Output the (x, y) coordinate of the center of the cell containing the given text.  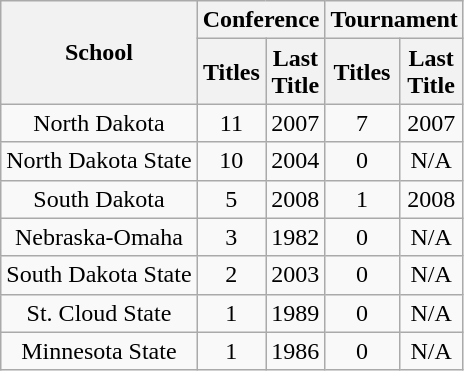
North Dakota State (99, 161)
South Dakota State (99, 275)
10 (231, 161)
1989 (296, 313)
School (99, 52)
3 (231, 237)
Conference (261, 20)
1982 (296, 237)
1986 (296, 351)
Minnesota State (99, 351)
2 (231, 275)
Nebraska-Omaha (99, 237)
7 (362, 123)
Tournament (394, 20)
St. Cloud State (99, 313)
5 (231, 199)
North Dakota (99, 123)
South Dakota (99, 199)
11 (231, 123)
2003 (296, 275)
2004 (296, 161)
